Locate the cell with the specified text and output its [X, Y] center coordinate. 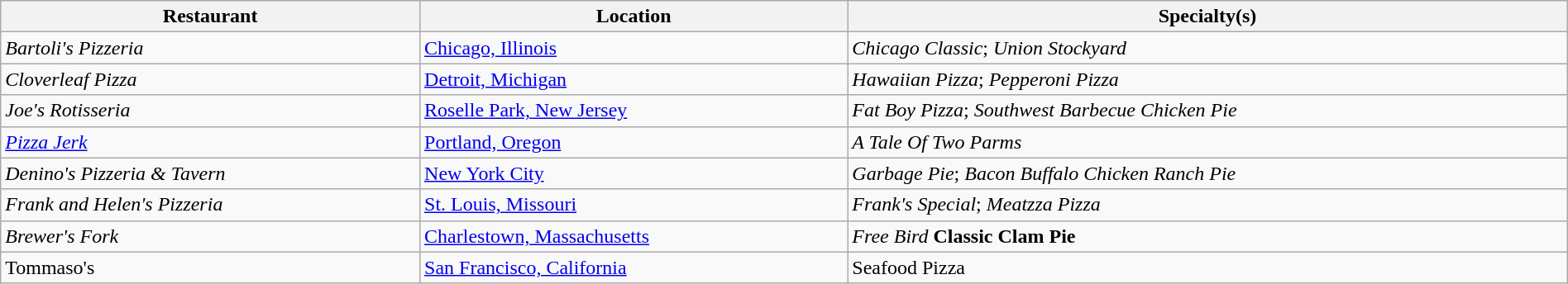
Brewer's Fork [210, 236]
Fat Boy Pizza; Southwest Barbecue Chicken Pie [1207, 111]
Chicago, Illinois [633, 48]
Charlestown, Massachusetts [633, 236]
Chicago Classic; Union Stockyard [1207, 48]
A Tale Of Two Parms [1207, 142]
Roselle Park, New Jersey [633, 111]
Restaurant [210, 17]
Hawaiian Pizza; Pepperoni Pizza [1207, 79]
Detroit, Michigan [633, 79]
Denino's Pizzeria & Tavern [210, 173]
Specialty(s) [1207, 17]
St. Louis, Missouri [633, 205]
Portland, Oregon [633, 142]
San Francisco, California [633, 267]
Cloverleaf Pizza [210, 79]
Seafood Pizza [1207, 267]
Frank's Special; Meatzza Pizza [1207, 205]
Pizza Jerk [210, 142]
Free Bird Classic Clam Pie [1207, 236]
Location [633, 17]
Bartoli's Pizzeria [210, 48]
Garbage Pie; Bacon Buffalo Chicken Ranch Pie [1207, 173]
Frank and Helen's Pizzeria [210, 205]
Tommaso's [210, 267]
New York City [633, 173]
Joe's Rotisseria [210, 111]
